Extract the [X, Y] coordinate from the center of the cell holding the provided text.  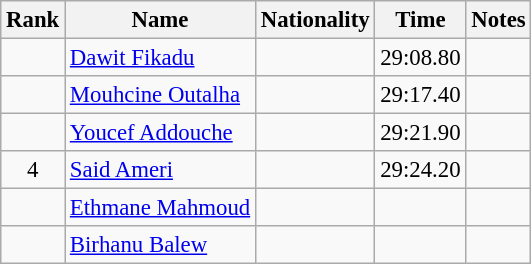
29:24.20 [420, 170]
Ethmane Mahmoud [160, 208]
Youcef Addouche [160, 133]
Mouhcine Outalha [160, 95]
Said Ameri [160, 170]
Name [160, 20]
4 [33, 170]
Birhanu Balew [160, 245]
Notes [498, 20]
29:17.40 [420, 95]
Nationality [314, 20]
Dawit Fikadu [160, 58]
Time [420, 20]
Rank [33, 20]
29:08.80 [420, 58]
29:21.90 [420, 133]
